Return the (X, Y) coordinate for the center point of the cell that contains the specified text.  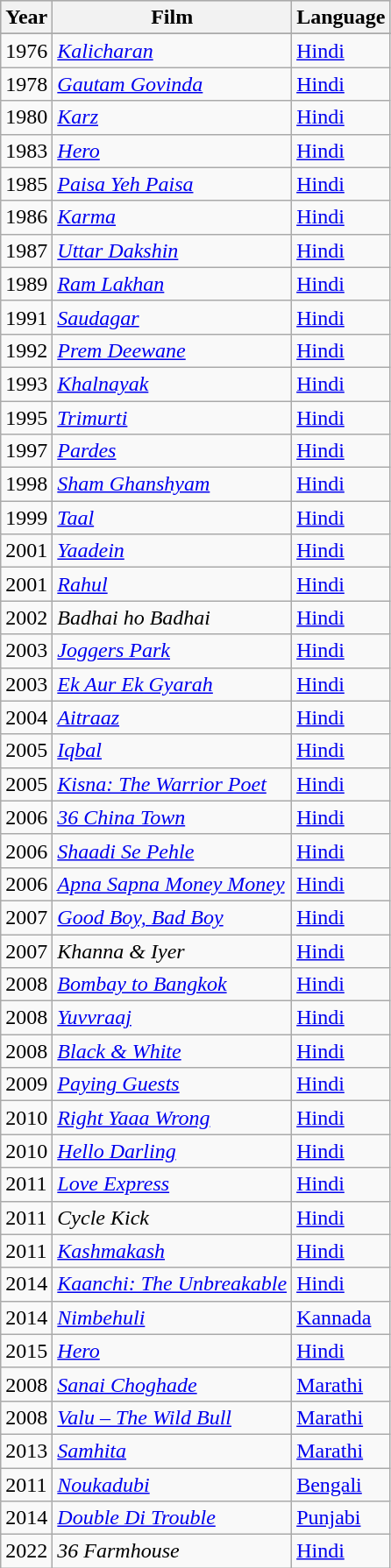
1983 (26, 151)
2004 (26, 717)
Language (341, 18)
Nimbehuli (172, 1317)
2002 (26, 618)
Kalicharan (172, 51)
Bengali (341, 1485)
1985 (26, 184)
1991 (26, 317)
Shaadi Se Pehle (172, 851)
Yaadein (172, 551)
Bombay to Bangkok (172, 985)
Hello Darling (172, 1151)
Noukadubi (172, 1485)
Cycle Kick (172, 1218)
Sham Ghanshyam (172, 484)
Khalnayak (172, 384)
1976 (26, 51)
Karz (172, 117)
1987 (26, 251)
Karma (172, 217)
Year (26, 18)
Rahul (172, 584)
Ek Aur Ek Gyarah (172, 684)
Right Yaaa Wrong (172, 1118)
1989 (26, 284)
1999 (26, 518)
Yuvvraaj (172, 1018)
1978 (26, 84)
Black & White (172, 1051)
1997 (26, 451)
Kisna: The Warrior Poet (172, 784)
Punjabi (341, 1518)
Aitraaz (172, 717)
Trimurti (172, 418)
1992 (26, 350)
1998 (26, 484)
Kashmakash (172, 1251)
Paying Guests (172, 1084)
Apna Sapna Money Money (172, 884)
Film (172, 18)
1993 (26, 384)
Ram Lakhan (172, 284)
2013 (26, 1451)
1986 (26, 217)
36 Farmhouse (172, 1551)
Khanna & Iyer (172, 950)
Taal (172, 518)
Saudagar (172, 317)
Gautam Govinda (172, 84)
Badhai ho Badhai (172, 618)
Pardes (172, 451)
Good Boy, Bad Boy (172, 917)
Uttar Dakshin (172, 251)
Double Di Trouble (172, 1518)
Love Express (172, 1184)
Samhita (172, 1451)
1995 (26, 418)
2022 (26, 1551)
Iqbal (172, 751)
Sanai Choghade (172, 1384)
Joggers Park (172, 651)
2009 (26, 1084)
Kaanchi: The Unbreakable (172, 1284)
Kannada (341, 1317)
36 China Town (172, 817)
Paisa Yeh Paisa (172, 184)
Valu – The Wild Bull (172, 1417)
1980 (26, 117)
2015 (26, 1351)
Prem Deewane (172, 350)
